Provide the (x, y) coordinate of the cell's center where the given text is located.  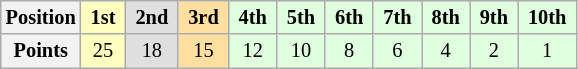
Points (41, 51)
6th (349, 17)
12 (253, 51)
15 (203, 51)
8th (446, 17)
7th (397, 17)
8 (349, 51)
9th (494, 17)
18 (152, 51)
3rd (203, 17)
4 (446, 51)
2 (494, 51)
1 (547, 51)
4th (253, 17)
1st (104, 17)
Position (41, 17)
2nd (152, 17)
10th (547, 17)
5th (301, 17)
25 (104, 51)
10 (301, 51)
6 (397, 51)
